Return the (X, Y) coordinate for the center point of the cell that contains the specified text.  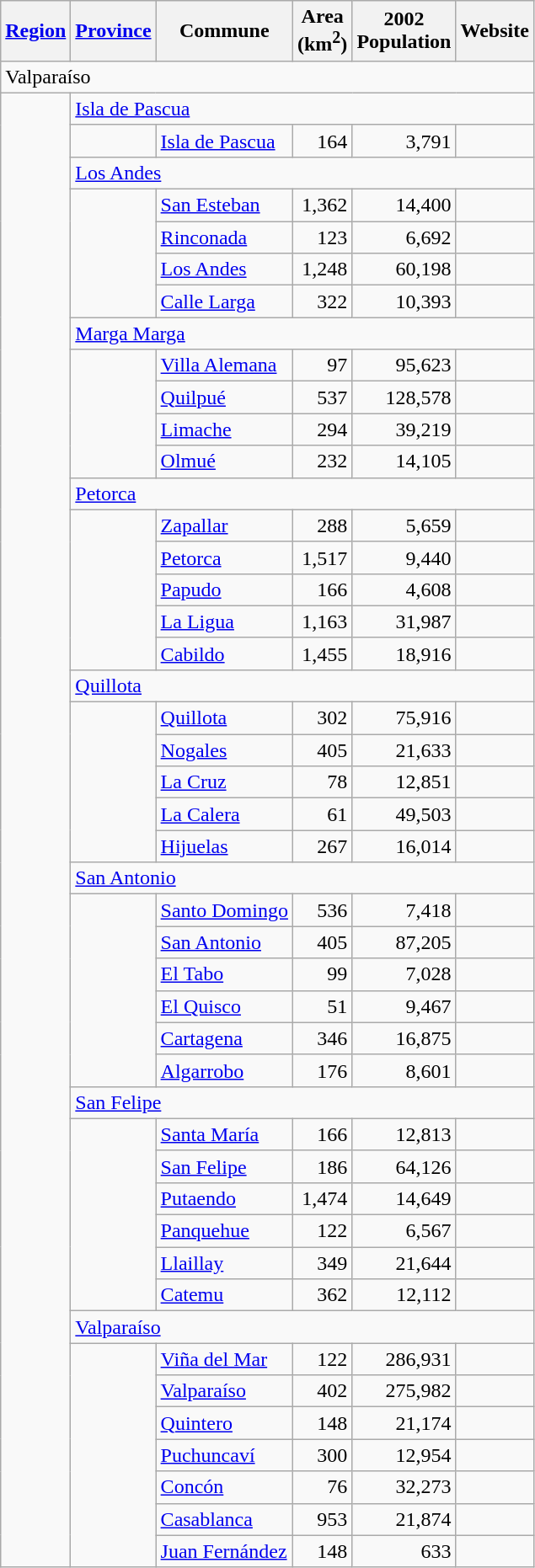
La Cruz (224, 782)
12,813 (404, 1134)
186 (322, 1166)
3,791 (404, 141)
1,362 (322, 205)
300 (322, 1455)
51 (322, 1006)
Panquehue (224, 1231)
95,623 (404, 365)
232 (322, 461)
El Quisco (224, 1006)
San Esteban (224, 205)
12,954 (404, 1455)
537 (322, 397)
16,875 (404, 1038)
288 (322, 525)
402 (322, 1391)
275,982 (404, 1391)
Papudo (224, 589)
61 (322, 814)
286,931 (404, 1359)
39,219 (404, 429)
Zapallar (224, 525)
32,273 (404, 1487)
9,467 (404, 1006)
76 (322, 1487)
302 (322, 718)
64,126 (404, 1166)
Website (495, 31)
322 (322, 301)
176 (322, 1070)
294 (322, 429)
La Calera (224, 814)
10,393 (404, 301)
Santo Domingo (224, 910)
346 (322, 1038)
El Tabo (224, 974)
8,601 (404, 1070)
Quintero (224, 1423)
6,692 (404, 237)
Putaendo (224, 1198)
349 (322, 1263)
21,174 (404, 1423)
1,455 (322, 653)
953 (322, 1519)
1,517 (322, 557)
Quilpué (224, 397)
14,400 (404, 205)
14,105 (404, 461)
18,916 (404, 653)
Viña del Mar (224, 1359)
Province (113, 31)
Cartagena (224, 1038)
La Ligua (224, 621)
16,014 (404, 846)
128,578 (404, 397)
633 (404, 1551)
536 (322, 910)
60,198 (404, 269)
75,916 (404, 718)
Catemu (224, 1295)
Casablanca (224, 1519)
14,649 (404, 1198)
7,028 (404, 974)
Santa María (224, 1134)
7,418 (404, 910)
123 (322, 237)
21,633 (404, 750)
21,874 (404, 1519)
78 (322, 782)
164 (322, 141)
Calle Larga (224, 301)
Commune (224, 31)
Cabildo (224, 653)
12,112 (404, 1295)
Limache (224, 429)
Villa Alemana (224, 365)
6,567 (404, 1231)
Region (35, 31)
Olmué (224, 461)
Algarrobo (224, 1070)
Nogales (224, 750)
Marga Marga (302, 333)
Rinconada (224, 237)
Concón (224, 1487)
267 (322, 846)
1,248 (322, 269)
4,608 (404, 589)
1,163 (322, 621)
Hijuelas (224, 846)
97 (322, 365)
Llaillay (224, 1263)
362 (322, 1295)
Puchuncaví (224, 1455)
1,474 (322, 1198)
9,440 (404, 557)
5,659 (404, 525)
99 (322, 974)
12,851 (404, 782)
Area(km2) (322, 31)
2002Population (404, 31)
21,644 (404, 1263)
Juan Fernández (224, 1551)
31,987 (404, 621)
49,503 (404, 814)
87,205 (404, 942)
